Search for the cell housing the specified text and yield its [x, y] center coordinate. 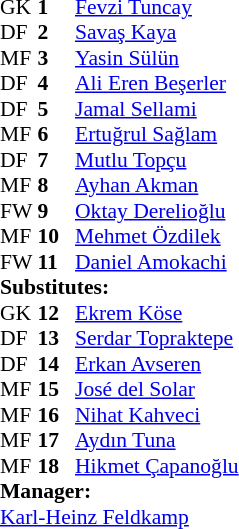
GK [19, 313]
16 [57, 415]
Ayhan Akman [157, 185]
Ekrem Köse [157, 313]
Daniel Amokachi [157, 262]
José del Solar [157, 389]
Ertuğrul Sağlam [157, 135]
18 [57, 466]
Mehmet Özdilek [157, 237]
Nihat Kahveci [157, 415]
Substitutes: [120, 287]
15 [57, 389]
Erkan Avseren [157, 364]
7 [57, 160]
Hikmet Çapanoğlu [157, 466]
Serdar Topraktepe [157, 339]
8 [57, 185]
5 [57, 109]
Jamal Sellami [157, 109]
9 [57, 211]
Aydın Tuna [157, 441]
13 [57, 339]
11 [57, 262]
Oktay Derelioğlu [157, 211]
14 [57, 364]
Ali Eren Beşerler [157, 83]
Yasin Sülün [157, 58]
Mutlu Topçu [157, 160]
4 [57, 83]
6 [57, 135]
3 [57, 58]
Savaş Kaya [157, 33]
12 [57, 313]
10 [57, 237]
2 [57, 33]
17 [57, 441]
Manager: [120, 491]
